Scan for the cell matching the given text and deliver its (x, y) coordinate at center. 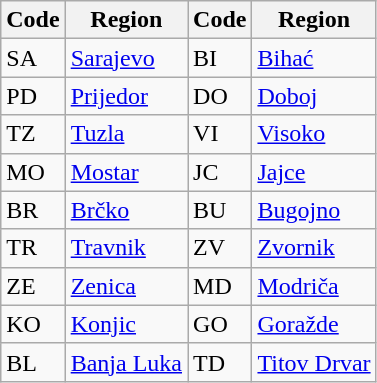
Sarajevo (126, 58)
Konjic (126, 324)
KO (33, 324)
Brčko (126, 210)
Bihać (314, 58)
Banja Luka (126, 362)
Zvornik (314, 248)
TR (33, 248)
BU (220, 210)
Mostar (126, 172)
TD (220, 362)
Goražde (314, 324)
Zenica (126, 286)
MD (220, 286)
VI (220, 134)
PD (33, 96)
ZE (33, 286)
BR (33, 210)
Visoko (314, 134)
JC (220, 172)
Doboj (314, 96)
Bugojno (314, 210)
Prijedor (126, 96)
Modriča (314, 286)
SA (33, 58)
GO (220, 324)
Travnik (126, 248)
Titov Drvar (314, 362)
Tuzla (126, 134)
BL (33, 362)
ZV (220, 248)
TZ (33, 134)
BI (220, 58)
DO (220, 96)
MO (33, 172)
Jajce (314, 172)
